Return (X, Y) of the center of cell containing provided text 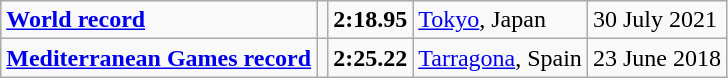
World record (159, 20)
30 July 2021 (656, 20)
Mediterranean Games record (159, 58)
Tokyo, Japan (500, 20)
23 June 2018 (656, 58)
Tarragona, Spain (500, 58)
2:18.95 (370, 20)
2:25.22 (370, 58)
